Provide the [X, Y] coordinate of the cell's center where the given text is located.  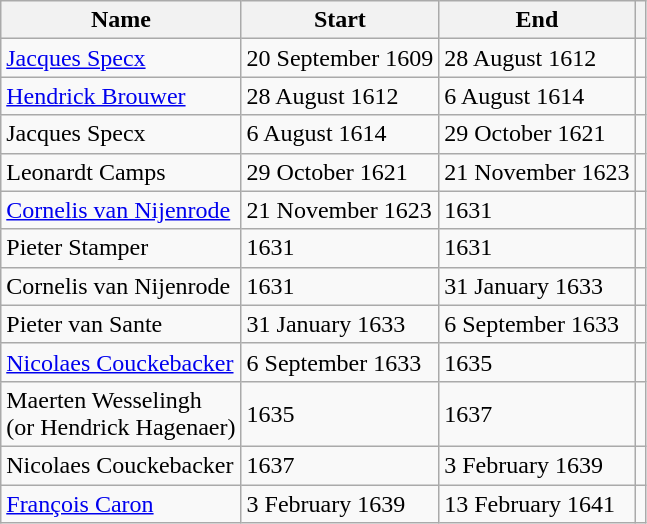
Hendrick Brouwer [121, 96]
Pieter Stamper [121, 248]
Start [340, 20]
13 February 1641 [537, 503]
Pieter van Sante [121, 324]
End [537, 20]
Maerten Wesselingh(or Hendrick Hagenaer) [121, 414]
François Caron [121, 503]
Leonardt Camps [121, 172]
20 September 1609 [340, 58]
Name [121, 20]
